Provide the (X, Y) coordinate of the cell's center where the given text is located.  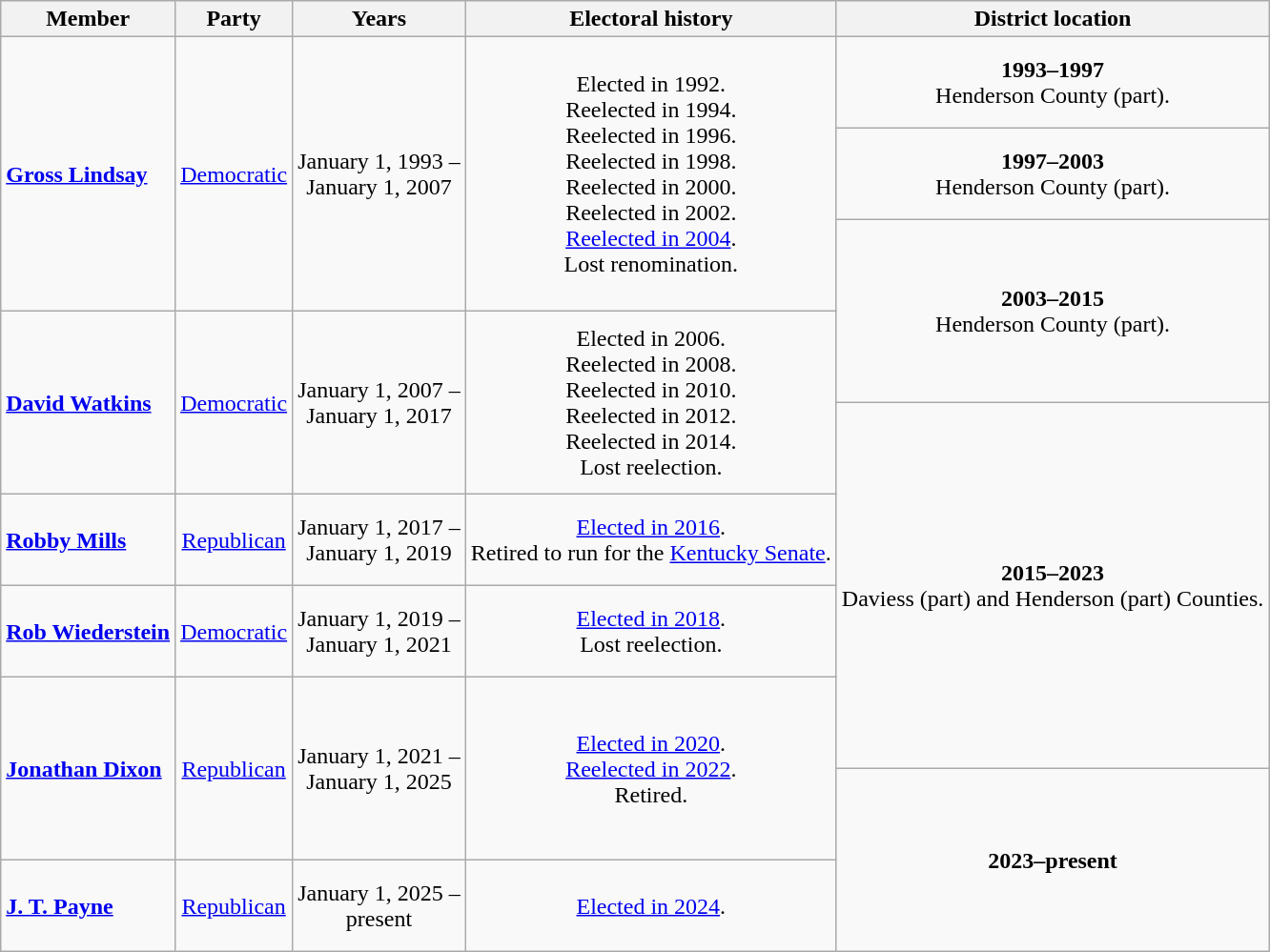
January 1, 2025 –present (379, 906)
Elected in 2020.Reelected in 2022.Retired. (650, 769)
Member (88, 19)
J. T. Payne (88, 906)
Elected in 2018.Lost reelection. (650, 632)
Jonathan Dixon (88, 769)
District location (1053, 19)
Gross Lindsay (88, 174)
Years (379, 19)
Elected in 2016.Retired to run for the Kentucky Senate. (650, 540)
Elected in 2006.Reelected in 2008.Reelected in 2010.Reelected in 2012.Reelected in 2014.Lost reelection. (650, 403)
Rob Wiederstein (88, 632)
2023–present (1053, 861)
1993–1997Henderson County (part). (1053, 83)
January 1, 2021 –January 1, 2025 (379, 769)
Elected in 2024. (650, 906)
January 1, 2017 –January 1, 2019 (379, 540)
Elected in 1992.Reelected in 1994.Reelected in 1996.Reelected in 1998.Reelected in 2000.Reelected in 2002.Reelected in 2004.Lost renomination. (650, 174)
2003–2015Henderson County (part). (1053, 312)
January 1, 2007 –January 1, 2017 (379, 403)
Party (235, 19)
1997–2003Henderson County (part). (1053, 174)
Robby Mills (88, 540)
David Watkins (88, 403)
January 1, 1993 –January 1, 2007 (379, 174)
January 1, 2019 –January 1, 2021 (379, 632)
Electoral history (650, 19)
2015–2023Daviess (part) and Henderson (part) Counties. (1053, 586)
